Find where the given text appears and provide that cell's center as (x, y) coordinate. 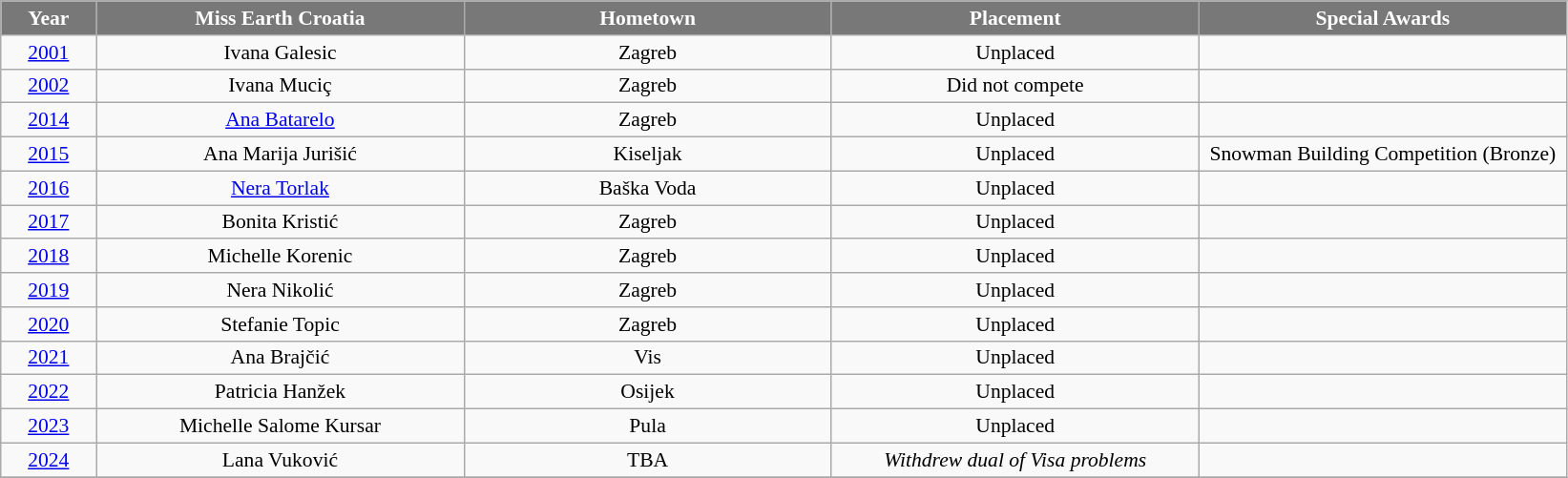
2002 (49, 86)
Lana Vuković (281, 460)
Pula (647, 426)
Ana Brajčić (281, 358)
Nera Torlak (281, 188)
Michelle Salome Kursar (281, 426)
Did not compete (1015, 86)
2016 (49, 188)
Baška Voda (647, 188)
2017 (49, 222)
Ivana Muciç (281, 86)
2001 (49, 52)
2018 (49, 257)
Kiseljak (647, 155)
Bonita Kristić (281, 222)
2014 (49, 120)
Stefanie Topic (281, 324)
Osijek (647, 392)
Ana Batarelo (281, 120)
Michelle Korenic (281, 257)
2024 (49, 460)
2015 (49, 155)
2023 (49, 426)
Withdrew dual of Visa problems (1015, 460)
2022 (49, 392)
Ana Marija Jurišić (281, 155)
2019 (49, 290)
Vis (647, 358)
Hometown (647, 18)
TBA (647, 460)
Patricia Hanžek (281, 392)
2020 (49, 324)
Ivana Galesic (281, 52)
Nera Nikolić (281, 290)
Placement (1015, 18)
2021 (49, 358)
Year (49, 18)
Snowman Building Competition (Bronze) (1382, 155)
Miss Earth Croatia (281, 18)
Special Awards (1382, 18)
